From the cell containing the given text, extract its center point as (x, y) coordinate. 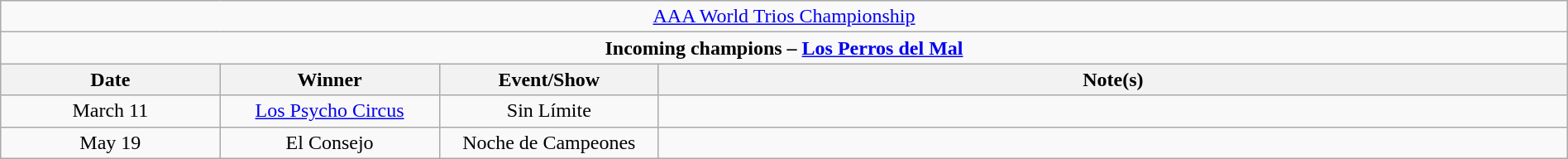
March 11 (111, 111)
Event/Show (549, 79)
Sin Límite (549, 111)
Winner (329, 79)
May 19 (111, 142)
Noche de Campeones (549, 142)
AAA World Trios Championship (784, 17)
Los Psycho Circus (329, 111)
Note(s) (1113, 79)
El Consejo (329, 142)
Incoming champions – Los Perros del Mal (784, 48)
Date (111, 79)
